Scan for the cell matching the given text and deliver its [X, Y] coordinate at center. 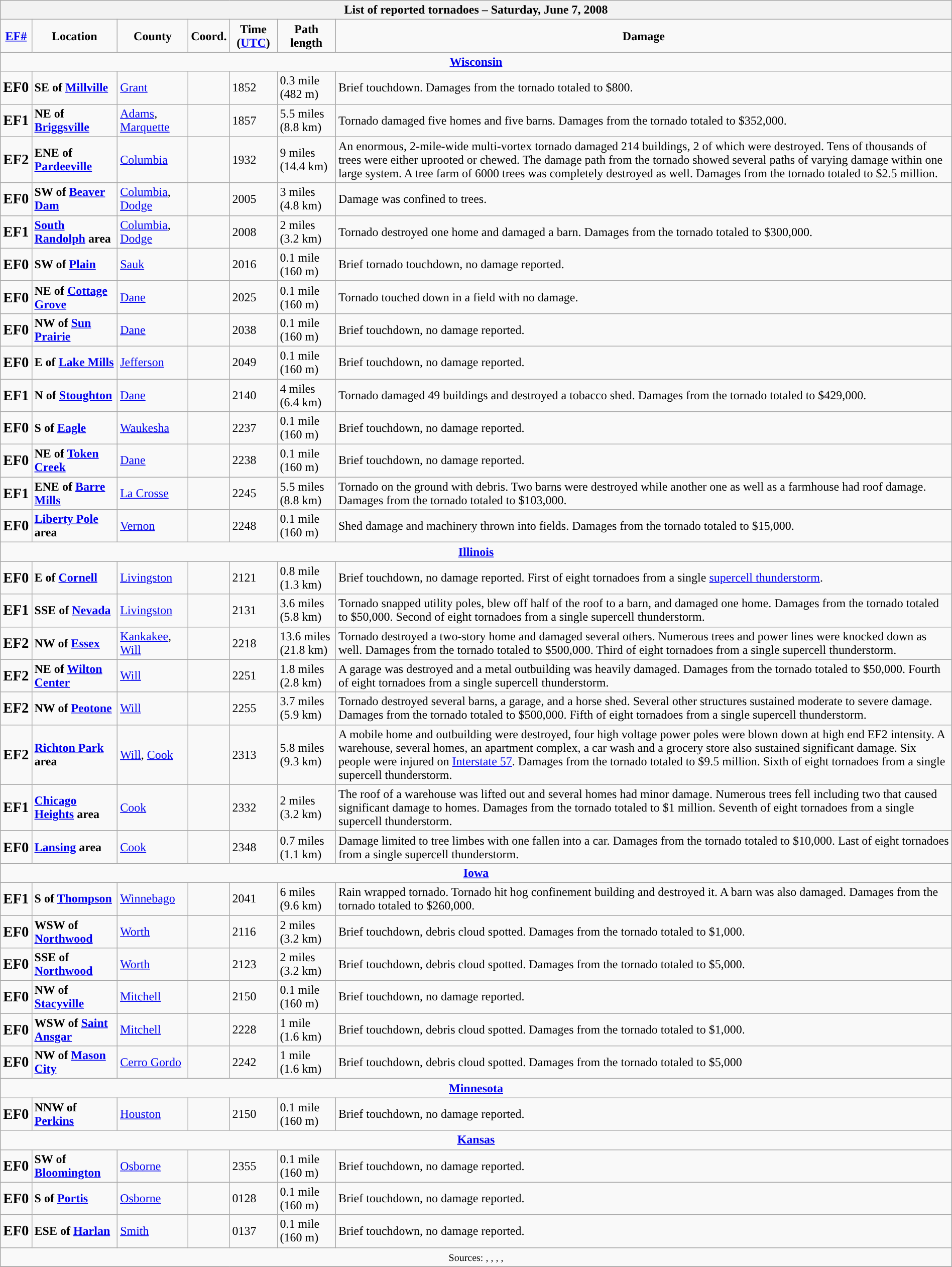
Vernon [153, 526]
Tornado damaged 49 buildings and destroyed a tobacco shed. Damages from the tornado totaled to $429,000. [644, 395]
Brief touchdown. Damages from the tornado totaled to $800. [644, 87]
Rain wrapped tornado. Tornado hit hog confinement building and destroyed it. A barn was also damaged. Damages from the tornado totaled to $260,000. [644, 899]
Tornado destroyed one home and damaged a barn. Damages from the tornado totaled to $300,000. [644, 232]
Columbia [153, 160]
Smith [153, 1231]
Tornado damaged five homes and five barns. Damages from the tornado totaled to $352,000. [644, 121]
2140 [253, 395]
3.6 miles(5.8 km) [306, 611]
ESE of Harlan [74, 1231]
Adams, Marquette [153, 121]
1857 [253, 121]
Location [74, 36]
2313 [253, 754]
6 miles(9.6 km) [306, 899]
ENE of Barre Mills [74, 493]
Winnebago [153, 899]
2245 [253, 493]
2131 [253, 611]
2116 [253, 931]
Cerro Gordo [153, 1063]
Wisconsin [476, 62]
NW of Sun Prairie [74, 329]
4 miles(6.4 km) [306, 395]
2237 [253, 428]
NNW of Perkins [74, 1114]
0.8 mile(1.3 km) [306, 578]
NW of Mason City [74, 1063]
Brief touchdown, no damage reported. First of eight tornadoes from a single supercell thunderstorm. [644, 578]
2121 [253, 578]
Kankakee, Will [153, 643]
List of reported tornadoes – Saturday, June 7, 2008 [476, 10]
EF# [16, 36]
3.7 miles(5.9 km) [306, 708]
SSE of Nevada [74, 611]
2332 [253, 808]
NW of Stacyville [74, 997]
0.7 miles(1.1 km) [306, 847]
9 miles(14.4 km) [306, 160]
E of Cornell [74, 578]
Will, Cook [153, 754]
3 miles(4.8 km) [306, 199]
2255 [253, 708]
2123 [253, 964]
E of Lake Mills [74, 363]
2248 [253, 526]
Brief touchdown, debris cloud spotted. Damages from the tornado totaled to $5,000. [644, 964]
2348 [253, 847]
Grant [153, 87]
2251 [253, 676]
County [153, 36]
1852 [253, 87]
La Crosse [153, 493]
NE of Cottage Grove [74, 297]
Coord. [209, 36]
S of Portis [74, 1198]
2025 [253, 297]
Tornado touched down in a field with no damage. [644, 297]
Brief tornado touchdown, no damage reported. [644, 264]
S of Thompson [74, 899]
Richton Park area [74, 754]
NW of Essex [74, 643]
0137 [253, 1231]
2238 [253, 461]
NE of Briggsville [74, 121]
Brief touchdown, debris cloud spotted. Damages from the tornado totaled to $5,000 [644, 1063]
WSW of Saint Ansgar [74, 1029]
1932 [253, 160]
2016 [253, 264]
2041 [253, 899]
2008 [253, 232]
2242 [253, 1063]
Kansas [476, 1140]
SSE of Northwood [74, 964]
NE of Token Creek [74, 461]
Chicago Heights area [74, 808]
SW of Beaver Dam [74, 199]
0128 [253, 1198]
S of Eagle [74, 428]
2038 [253, 329]
2005 [253, 199]
Path length [306, 36]
2228 [253, 1029]
13.6 miles(21.8 km) [306, 643]
WSW of Northwood [74, 931]
Shed damage and machinery thrown into fields. Damages from the tornado totaled to $15,000. [644, 526]
1.8 miles(2.8 km) [306, 676]
Sauk [153, 264]
2355 [253, 1166]
N of Stoughton [74, 395]
SW of Plain [74, 264]
ENE of Pardeeville [74, 160]
NE of Wilton Center [74, 676]
2218 [253, 643]
Houston [153, 1114]
South Randolph area [74, 232]
Damage was confined to trees. [644, 199]
0.3 mile(482 m) [306, 87]
Damage [644, 36]
Illinois [476, 552]
5.8 miles(9.3 km) [306, 754]
SE of Millville [74, 87]
Liberty Pole area [74, 526]
2049 [253, 363]
SW of Bloomington [74, 1166]
Lansing area [74, 847]
Iowa [476, 873]
Sources: , , , , [476, 1257]
Waukesha [153, 428]
Minnesota [476, 1088]
Time (UTC) [253, 36]
NW of Peotone [74, 708]
Jefferson [153, 363]
